Output the [X, Y] coordinate of the center of the cell containing the given text.  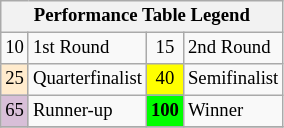
Winner [232, 112]
Quarterfinalist [87, 80]
Semifinalist [232, 80]
10 [15, 48]
Runner-up [87, 112]
100 [164, 112]
40 [164, 80]
25 [15, 80]
15 [164, 48]
1st Round [87, 48]
65 [15, 112]
Performance Table Legend [142, 16]
2nd Round [232, 48]
